Pinpoint the cell where the given text exists, returning its [X, Y] midpoint coordinate. 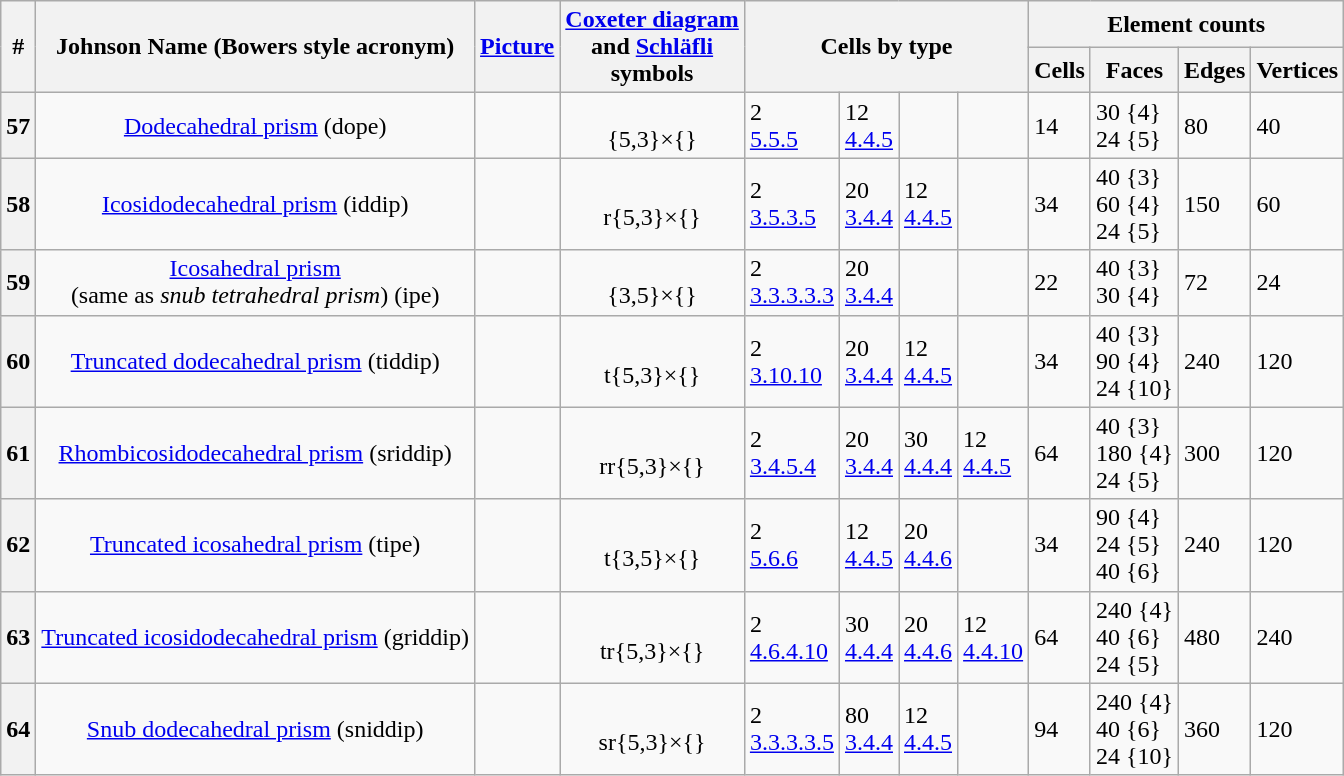
14 [1060, 126]
# [18, 47]
Cells by type [886, 47]
2 3.3.3.3.3 [792, 282]
22 [1060, 282]
Truncated icosidodecahedral prism (griddip) [256, 637]
40 {3}180 {4}24 {5} [1134, 453]
61 [18, 453]
240 {4}40 {6}24 {5} [1134, 637]
2 3.5.3.5 [792, 204]
Coxeter diagramand Schläflisymbols [652, 47]
94 [1060, 729]
rr{5,3}×{} [652, 453]
tr{5,3}×{} [652, 637]
57 [18, 126]
2 5.5.5 [792, 126]
62 [18, 545]
2 4.6.4.10 [792, 637]
300 [1214, 453]
Rhombicosidodecahedral prism (sriddip) [256, 453]
40 {3}30 {4} [1134, 282]
30 {4}24 {5} [1134, 126]
72 [1214, 282]
40 [1298, 126]
480 [1214, 637]
80 [1214, 126]
40 {3}90 {4}24 {10} [1134, 361]
Truncated icosahedral prism (tipe) [256, 545]
Johnson Name (Bowers style acronym) [256, 47]
Faces [1134, 70]
Edges [1214, 70]
Icosahedral prism(same as snub tetrahedral prism) (ipe) [256, 282]
40 {3}60 {4}24 {5} [1134, 204]
Snub dodecahedral prism (sniddip) [256, 729]
240 {4}40 {6}24 {10} [1134, 729]
Dodecahedral prism (dope) [256, 126]
t{3,5}×{} [652, 545]
sr{5,3}×{} [652, 729]
2 3.4.5.4 [792, 453]
Picture [518, 47]
90 {4}24 {5}40 {6} [1134, 545]
r{5,3}×{} [652, 204]
Cells [1060, 70]
t{5,3}×{} [652, 361]
{5,3}×{} [652, 126]
24 [1298, 282]
63 [18, 637]
2 5.6.6 [792, 545]
Element counts [1186, 24]
150 [1214, 204]
58 [18, 204]
59 [18, 282]
12 4.4.10 [994, 637]
{3,5}×{} [652, 282]
2 3.10.10 [792, 361]
2 3.3.3.3.5 [792, 729]
80 3.4.4 [868, 729]
Icosidodecahedral prism (iddip) [256, 204]
360 [1214, 729]
Truncated dodecahedral prism (tiddip) [256, 361]
Vertices [1298, 70]
